From the cell containing the given text, extract its center point as [X, Y] coordinate. 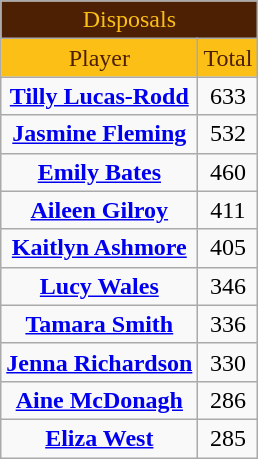
411 [228, 210]
Tamara Smith [100, 324]
336 [228, 324]
Emily Bates [100, 172]
Aine McDonagh [100, 400]
532 [228, 134]
Kaitlyn Ashmore [100, 248]
405 [228, 248]
460 [228, 172]
Tilly Lucas-Rodd [100, 96]
330 [228, 362]
Lucy Wales [100, 286]
Player [100, 58]
Aileen Gilroy [100, 210]
Total [228, 58]
Disposals [130, 20]
286 [228, 400]
Jenna Richardson [100, 362]
285 [228, 438]
Jasmine Fleming [100, 134]
633 [228, 96]
346 [228, 286]
Eliza West [100, 438]
